From the cell containing the given text, extract its center point as [x, y] coordinate. 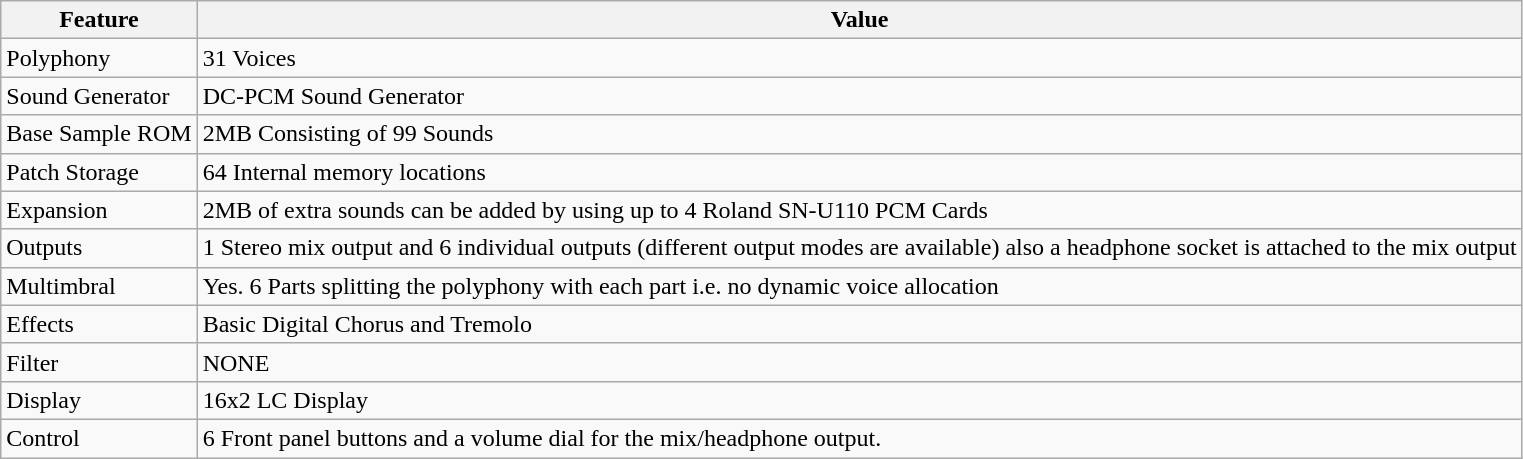
Display [99, 400]
64 Internal memory locations [860, 172]
DC-PCM Sound Generator [860, 96]
Filter [99, 362]
16x2 LC Display [860, 400]
Outputs [99, 248]
Feature [99, 20]
31 Voices [860, 58]
Sound Generator [99, 96]
2MB Consisting of 99 Sounds [860, 134]
Value [860, 20]
NONE [860, 362]
Base Sample ROM [99, 134]
Effects [99, 324]
Expansion [99, 210]
Yes. 6 Parts splitting the polyphony with each part i.e. no dynamic voice allocation [860, 286]
2MB of extra sounds can be added by using up to 4 Roland SN-U110 PCM Cards [860, 210]
1 Stereo mix output and 6 individual outputs (different output modes are available) also a headphone socket is attached to the mix output [860, 248]
Basic Digital Chorus and Tremolo [860, 324]
Multimbral [99, 286]
Polyphony [99, 58]
Patch Storage [99, 172]
6 Front panel buttons and a volume dial for the mix/headphone output. [860, 438]
Control [99, 438]
